Identify which cell holds the provided text, then report its [X, Y] central coordinate. 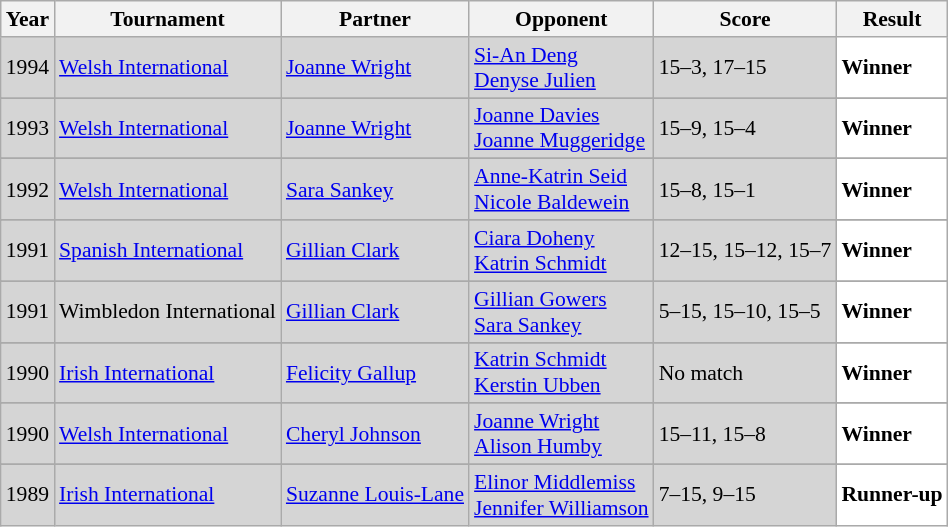
Opponent [562, 19]
Cheryl Johnson [375, 434]
Ciara Doheny Katrin Schmidt [562, 250]
1989 [28, 496]
7–15, 9–15 [746, 496]
Tournament [168, 19]
Joanne Davies Joanne Muggeridge [562, 128]
Felicity Gallup [375, 372]
Score [746, 19]
Joanne Wright Alison Humby [562, 434]
No match [746, 372]
Wimbledon International [168, 312]
Result [892, 19]
Year [28, 19]
Katrin Schmidt Kerstin Ubben [562, 372]
1992 [28, 190]
Suzanne Louis-Lane [375, 496]
15–8, 15–1 [746, 190]
Runner-up [892, 496]
Partner [375, 19]
15–3, 17–15 [746, 68]
1993 [28, 128]
Sara Sankey [375, 190]
5–15, 15–10, 15–5 [746, 312]
15–9, 15–4 [746, 128]
15–11, 15–8 [746, 434]
Spanish International [168, 250]
12–15, 15–12, 15–7 [746, 250]
1994 [28, 68]
Anne-Katrin Seid Nicole Baldewein [562, 190]
Elinor Middlemiss Jennifer Williamson [562, 496]
Gillian Gowers Sara Sankey [562, 312]
Si-An Deng Denyse Julien [562, 68]
